For the text-containing cell, return its midpoint in (x, y) coordinate format. 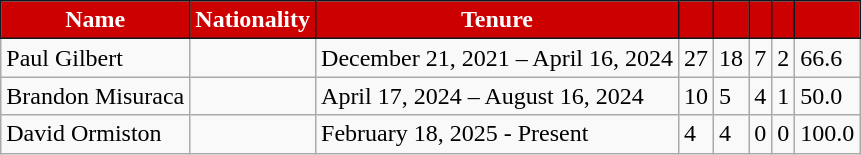
66.6 (828, 58)
1 (784, 96)
5 (732, 96)
David Ormiston (96, 134)
100.0 (828, 134)
7 (760, 58)
Paul Gilbert (96, 58)
2 (784, 58)
Nationality (253, 20)
Tenure (498, 20)
December 21, 2021 – April 16, 2024 (498, 58)
February 18, 2025 - Present (498, 134)
27 (696, 58)
10 (696, 96)
50.0 (828, 96)
18 (732, 58)
Brandon Misuraca (96, 96)
April 17, 2024 – August 16, 2024 (498, 96)
Name (96, 20)
